Scan for the cell matching the given text and deliver its (X, Y) coordinate at center. 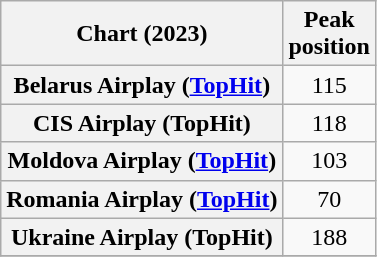
118 (329, 123)
CIS Airplay (TopHit) (142, 123)
Belarus Airplay (TopHit) (142, 85)
Romania Airplay (TopHit) (142, 199)
Moldova Airplay (TopHit) (142, 161)
Chart (2023) (142, 34)
70 (329, 199)
103 (329, 161)
Ukraine Airplay (TopHit) (142, 237)
Peakposition (329, 34)
188 (329, 237)
115 (329, 85)
